Extract the (x, y) coordinate from the center of the cell holding the provided text.  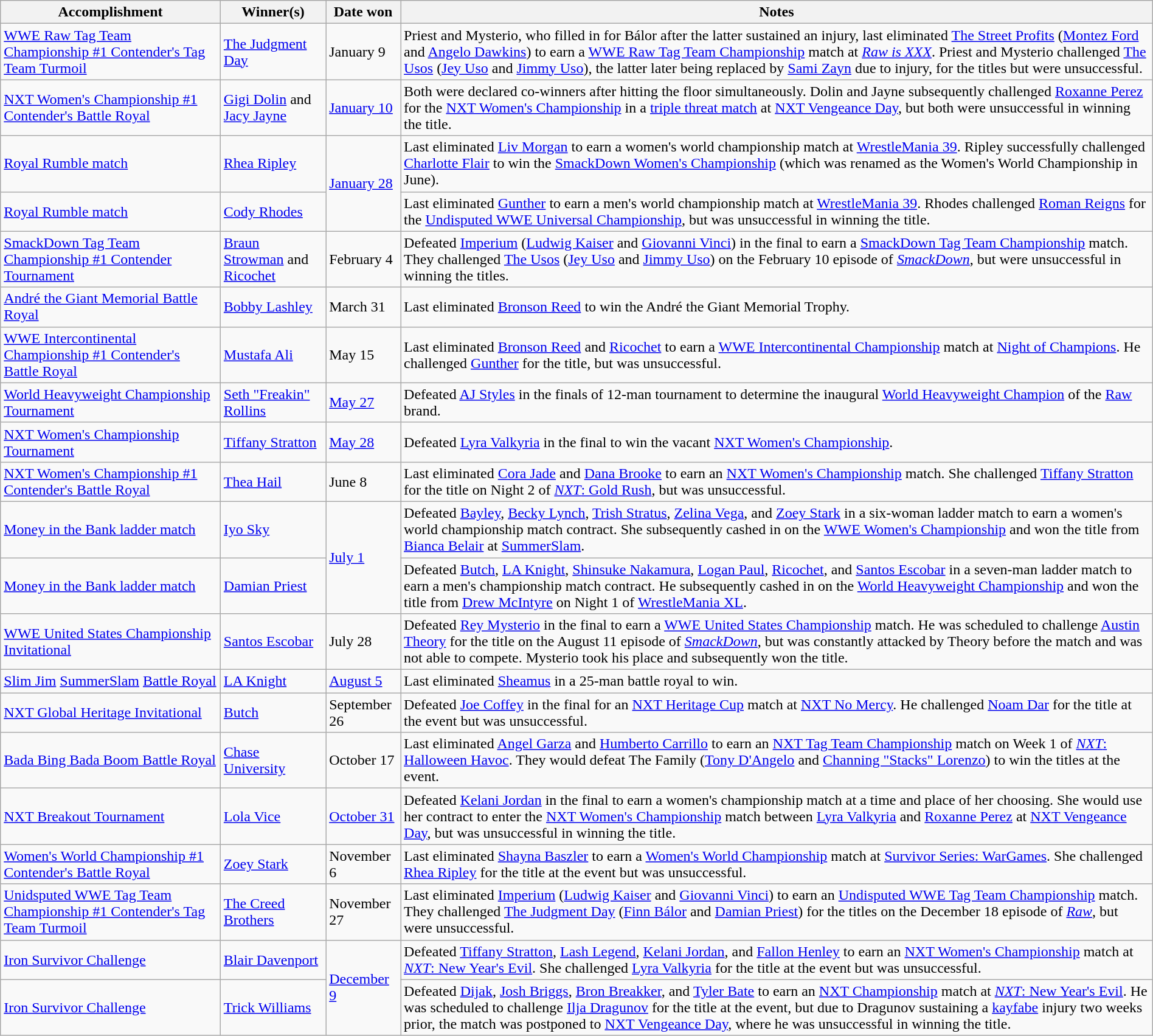
Braun Strowman and Ricochet (272, 259)
Iyo Sky (272, 529)
Butch (272, 713)
December 9 (364, 988)
October 31 (364, 816)
January 28 (364, 184)
Accomplishment (111, 12)
July 28 (364, 642)
Blair Davenport (272, 960)
World Heavyweight Championship Tournament (111, 403)
The Judgment Day (272, 52)
January 9 (364, 52)
Notes (777, 12)
NXT Global Heritage Invitational (111, 713)
June 8 (364, 482)
Last eliminated Bronson Reed to win the André the Giant Memorial Trophy. (777, 307)
Zoey Stark (272, 864)
February 4 (364, 259)
Last eliminated Sheamus in a 25-man battle royal to win. (777, 681)
Mustafa Ali (272, 355)
November 27 (364, 912)
WWE United States Championship Invitational (111, 642)
Slim Jim SummerSlam Battle Royal (111, 681)
Damian Priest (272, 585)
WWE Raw Tag Team Championship #1 Contender's Tag Team Turmoil (111, 52)
Winner(s) (272, 12)
NXT Breakout Tournament (111, 816)
Tiffany Stratton (272, 442)
May 15 (364, 355)
Bobby Lashley (272, 307)
Date won (364, 12)
March 31 (364, 307)
May 28 (364, 442)
September 26 (364, 713)
LA Knight (272, 681)
Unidsputed WWE Tag Team Championship #1 Contender's Tag Team Turmoil (111, 912)
The Creed Brothers (272, 912)
Chase University (272, 760)
André the Giant Memorial Battle Royal (111, 307)
Thea Hail (272, 482)
WWE Intercontinental Championship #1 Contender's Battle Royal (111, 355)
Cody Rhodes (272, 212)
Women's World Championship #1 Contender's Battle Royal (111, 864)
Defeated Lyra Valkyria in the final to win the vacant NXT Women's Championship. (777, 442)
October 17 (364, 760)
Gigi Dolin and Jacy Jayne (272, 108)
NXT Women's Championship Tournament (111, 442)
May 27 (364, 403)
Rhea Ripley (272, 164)
August 5 (364, 681)
Lola Vice (272, 816)
Seth "Freakin" Rollins (272, 403)
SmackDown Tag Team Championship #1 Contender Tournament (111, 259)
Defeated AJ Styles in the finals of 12-man tournament to determine the inaugural World Heavyweight Champion of the Raw brand. (777, 403)
Santos Escobar (272, 642)
January 10 (364, 108)
November 6 (364, 864)
Bada Bing Bada Boom Battle Royal (111, 760)
July 1 (364, 557)
Trick Williams (272, 1007)
